Provide the (X, Y) coordinate of the cell's center where the given text is located.  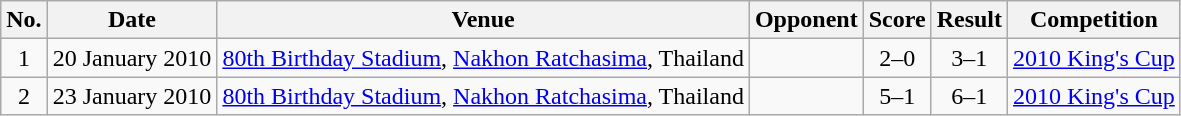
2 (24, 96)
Date (132, 20)
Venue (484, 20)
6–1 (969, 96)
Score (897, 20)
No. (24, 20)
1 (24, 58)
23 January 2010 (132, 96)
20 January 2010 (132, 58)
3–1 (969, 58)
2–0 (897, 58)
5–1 (897, 96)
Competition (1094, 20)
Result (969, 20)
Opponent (806, 20)
